Provide the (x, y) coordinate of the cell's center where the given text is located.  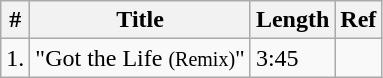
1. (16, 58)
# (16, 20)
"Got the Life (Remix)" (140, 58)
Ref (358, 20)
Length (292, 20)
Title (140, 20)
3:45 (292, 58)
